Detect which cell encompasses the target text, then output its (x, y) center coordinate. 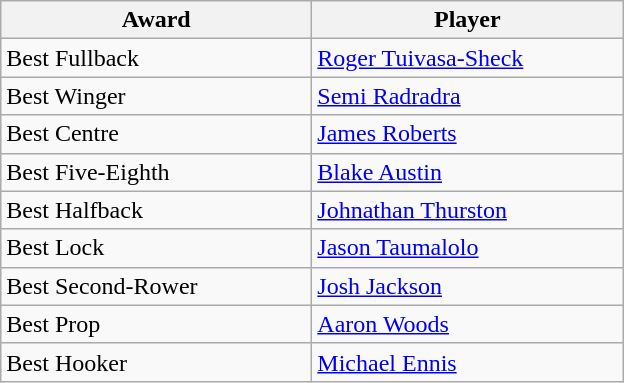
Best Lock (156, 248)
Best Fullback (156, 58)
Best Hooker (156, 362)
Best Centre (156, 134)
Best Second-Rower (156, 286)
Semi Radradra (468, 96)
James Roberts (468, 134)
Roger Tuivasa-Sheck (468, 58)
Best Five-Eighth (156, 172)
Michael Ennis (468, 362)
Player (468, 20)
Johnathan Thurston (468, 210)
Best Winger (156, 96)
Aaron Woods (468, 324)
Josh Jackson (468, 286)
Best Prop (156, 324)
Award (156, 20)
Best Halfback (156, 210)
Blake Austin (468, 172)
Jason Taumalolo (468, 248)
